Provide the (X, Y) coordinate of the cell's center where the given text is located.  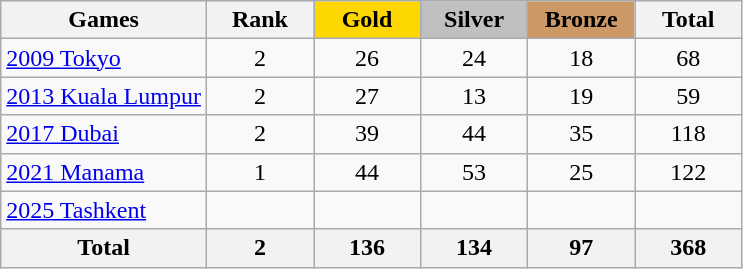
2025 Tashkent (104, 210)
2021 Manama (104, 172)
1 (260, 172)
59 (688, 96)
Gold (368, 20)
68 (688, 58)
26 (368, 58)
122 (688, 172)
2009 Tokyo (104, 58)
18 (582, 58)
Silver (474, 20)
13 (474, 96)
Rank (260, 20)
27 (368, 96)
19 (582, 96)
24 (474, 58)
35 (582, 134)
134 (474, 248)
53 (474, 172)
368 (688, 248)
97 (582, 248)
118 (688, 134)
136 (368, 248)
25 (582, 172)
Games (104, 20)
2017 Dubai (104, 134)
39 (368, 134)
Bronze (582, 20)
2013 Kuala Lumpur (104, 96)
